Detect which cell encompasses the target text, then output its (X, Y) center coordinate. 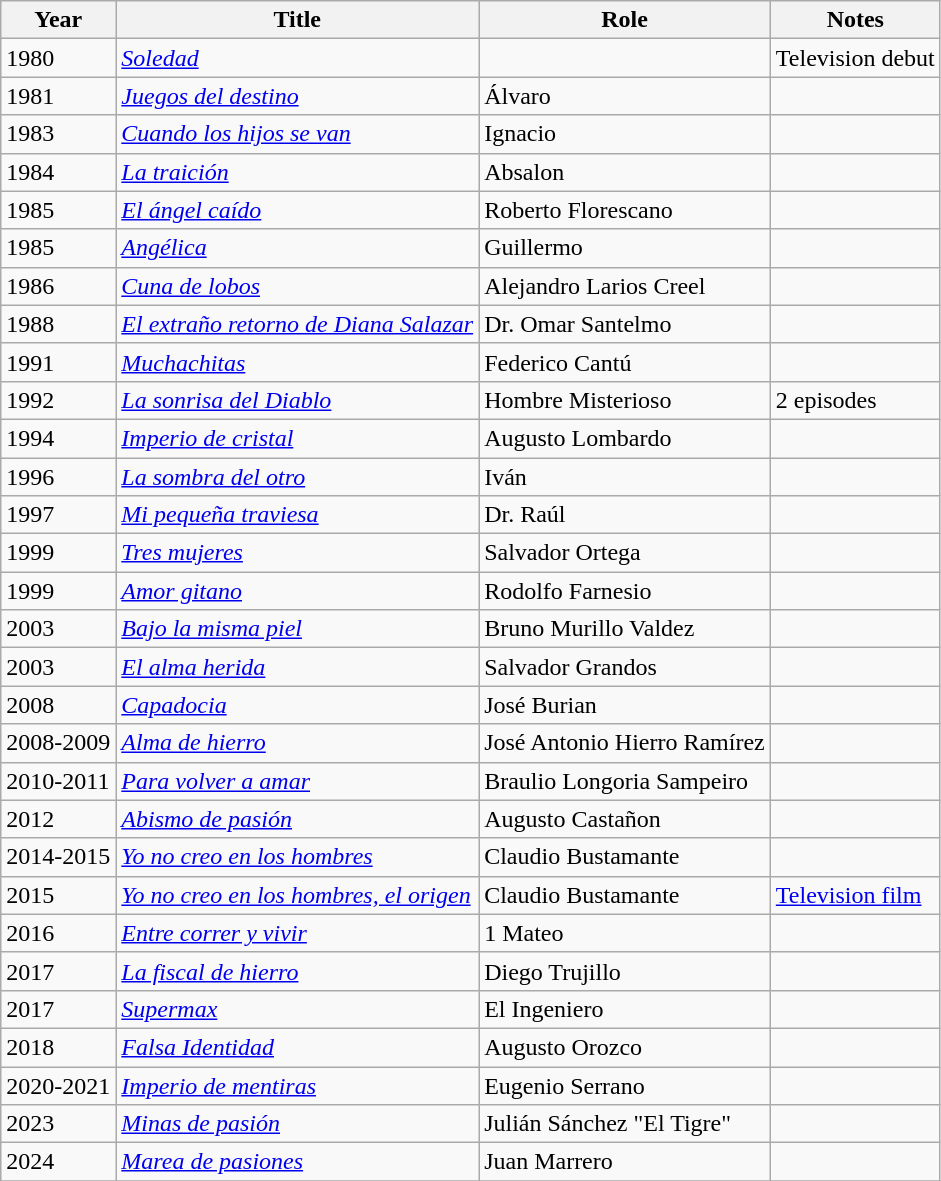
2024 (58, 1162)
Mi pequeña traviesa (298, 515)
1988 (58, 324)
Television film (855, 895)
Soledad (298, 58)
Álvaro (625, 96)
El alma herida (298, 667)
1994 (58, 438)
Yo no creo en los hombres, el origen (298, 895)
2014-2015 (58, 857)
Diego Trujillo (625, 971)
Salvador Ortega (625, 553)
Juegos del destino (298, 96)
Dr. Omar Santelmo (625, 324)
Marea de pasiones (298, 1162)
Entre correr y vivir (298, 933)
Angélica (298, 248)
José Antonio Hierro Ramírez (625, 743)
Television debut (855, 58)
Muchachitas (298, 362)
Imperio de cristal (298, 438)
Para volver a amar (298, 781)
Rodolfo Farnesio (625, 591)
2015 (58, 895)
La sombra del otro (298, 477)
2016 (58, 933)
Bajo la misma piel (298, 629)
1983 (58, 134)
2012 (58, 819)
Imperio de mentiras (298, 1085)
Tres mujeres (298, 553)
1981 (58, 96)
El extraño retorno de Diana Salazar (298, 324)
1986 (58, 286)
Alma de hierro (298, 743)
Ignacio (625, 134)
Year (58, 20)
Hombre Misterioso (625, 400)
Augusto Castañon (625, 819)
Capadocia (298, 705)
1991 (58, 362)
Falsa Identidad (298, 1047)
Amor gitano (298, 591)
Dr. Raúl (625, 515)
2008-2009 (58, 743)
Roberto Florescano (625, 210)
La fiscal de hierro (298, 971)
1992 (58, 400)
2023 (58, 1124)
Cuando los hijos se van (298, 134)
2008 (58, 705)
El ángel caído (298, 210)
Title (298, 20)
Notes (855, 20)
Yo no creo en los hombres (298, 857)
1997 (58, 515)
Augusto Orozco (625, 1047)
Guillermo (625, 248)
Minas de pasión (298, 1124)
2018 (58, 1047)
2 episodes (855, 400)
Bruno Murillo Valdez (625, 629)
Juan Marrero (625, 1162)
Abismo de pasión (298, 819)
José Burian (625, 705)
Federico Cantú (625, 362)
2020-2021 (58, 1085)
El Ingeniero (625, 1009)
Cuna de lobos (298, 286)
Alejandro Larios Creel (625, 286)
1996 (58, 477)
1984 (58, 172)
Julián Sánchez "El Tigre" (625, 1124)
Absalon (625, 172)
2010-2011 (58, 781)
Salvador Grandos (625, 667)
Iván (625, 477)
Supermax (298, 1009)
1 Mateo (625, 933)
1980 (58, 58)
La sonrisa del Diablo (298, 400)
Augusto Lombardo (625, 438)
Role (625, 20)
Eugenio Serrano (625, 1085)
Braulio Longoria Sampeiro (625, 781)
La traición (298, 172)
